Return the [x, y] coordinate for the center point of the cell that contains the specified text.  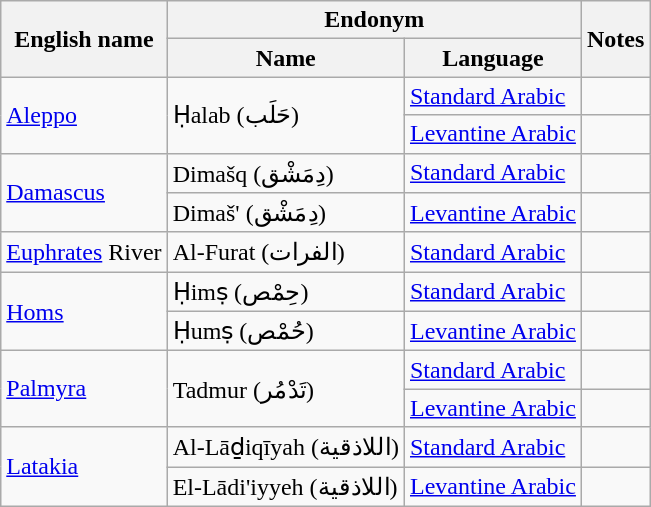
Name [286, 58]
Al-Lāḏiqīyah (اللاذقية) [286, 447]
Ḥimṣ (حِمْص) [286, 292]
Damascus [84, 192]
Ḥumṣ (حُمْص) [286, 331]
Aleppo [84, 115]
Latakia [84, 466]
Euphrates River [84, 252]
Dimaš' (دِمَشْق) [286, 213]
Dimašq (دِمَشْق) [286, 173]
Endonym [374, 20]
Ḥalab (حَلَب) [286, 115]
Homs [84, 312]
Notes [615, 39]
Al-Furat (الفرات) [286, 252]
Language [492, 58]
Palmyra [84, 389]
Tadmur (تَدْمُر) [286, 389]
El-Lādi'iyyeh (اللاذقية) [286, 486]
English name [84, 39]
